Find where the given text appears and provide that cell's center as [X, Y] coordinate. 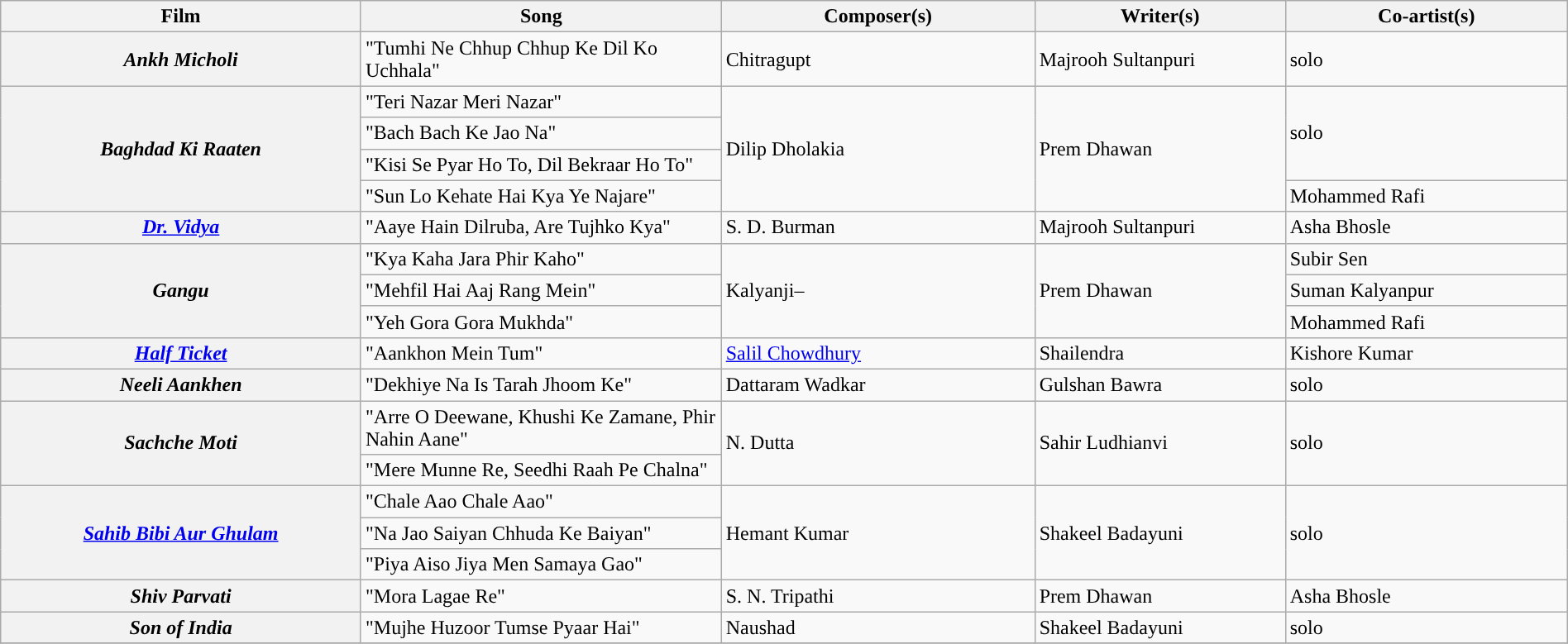
"Sun Lo Kehate Hai Kya Ye Najare" [541, 196]
"Chale Aao Chale Aao" [541, 502]
Dilip Dholakia [878, 149]
Kishore Kumar [1426, 353]
Shiv Parvati [181, 596]
Baghdad Ki Raaten [181, 149]
Sahib Bibi Aur Ghulam [181, 533]
"Piya Aiso Jiya Men Samaya Gao" [541, 565]
"Bach Bach Ke Jao Na" [541, 133]
Gangu [181, 290]
S. N. Tripathi [878, 596]
Co-artist(s) [1426, 17]
"Na Jao Saiyan Chhuda Ke Baiyan" [541, 533]
Hemant Kumar [878, 533]
"Tumhi Ne Chhup Chhup Ke Dil Ko Uchhala" [541, 60]
Son of India [181, 627]
"Mujhe Huzoor Tumse Pyaar Hai" [541, 627]
"Kya Kaha Jara Phir Kaho" [541, 259]
"Aaye Hain Dilruba, Are Tujhko Kya" [541, 227]
Sahir Ludhianvi [1159, 443]
"Dekhiye Na Is Tarah Jhoom Ke" [541, 384]
Ankh Micholi [181, 60]
"Mehfil Hai Aaj Rang Mein" [541, 290]
Kalyanji– [878, 290]
"Aankhon Mein Tum" [541, 353]
"Mora Lagae Re" [541, 596]
Sachche Moti [181, 443]
"Kisi Se Pyar Ho To, Dil Bekraar Ho To" [541, 165]
Naushad [878, 627]
Dr. Vidya [181, 227]
Chitragupt [878, 60]
Composer(s) [878, 17]
"Teri Nazar Meri Nazar" [541, 102]
N. Dutta [878, 443]
Suman Kalyanpur [1426, 290]
Neeli Aankhen [181, 384]
"Mere Munne Re, Seedhi Raah Pe Chalna" [541, 470]
Gulshan Bawra [1159, 384]
Writer(s) [1159, 17]
S. D. Burman [878, 227]
Song [541, 17]
Film [181, 17]
"Arre O Deewane, Khushi Ke Zamane, Phir Nahin Aane" [541, 427]
"Yeh Gora Gora Mukhda" [541, 322]
Subir Sen [1426, 259]
Shailendra [1159, 353]
Half Ticket [181, 353]
Salil Chowdhury [878, 353]
Dattaram Wadkar [878, 384]
